Output the (x, y) coordinate of the center of the cell containing the given text.  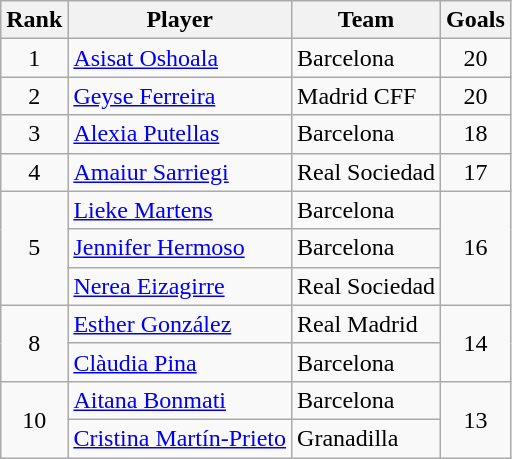
8 (34, 343)
Jennifer Hermoso (180, 248)
14 (476, 343)
Amaiur Sarriegi (180, 172)
Alexia Putellas (180, 134)
Nerea Eizagirre (180, 286)
10 (34, 419)
Clàudia Pina (180, 362)
Madrid CFF (366, 96)
4 (34, 172)
18 (476, 134)
Granadilla (366, 438)
Cristina Martín-Prieto (180, 438)
Player (180, 20)
3 (34, 134)
17 (476, 172)
Geyse Ferreira (180, 96)
5 (34, 248)
1 (34, 58)
Goals (476, 20)
Lieke Martens (180, 210)
Esther González (180, 324)
Real Madrid (366, 324)
Team (366, 20)
Asisat Oshoala (180, 58)
Rank (34, 20)
Aitana Bonmati (180, 400)
13 (476, 419)
2 (34, 96)
16 (476, 248)
